Identify which cell holds the provided text, then report its [x, y] central coordinate. 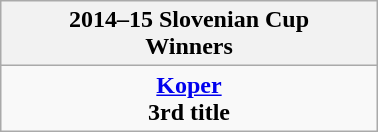
Koper3rd title [189, 98]
2014–15 Slovenian Cup Winners [189, 34]
